Capture the cell that displays the provided text and extract its [X, Y] central coordinate. 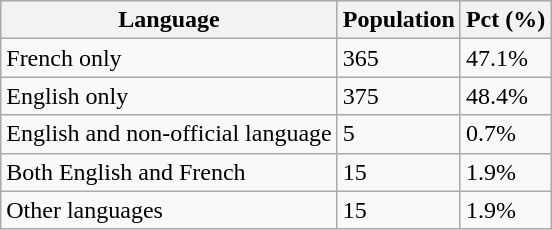
Population [398, 20]
0.7% [505, 134]
5 [398, 134]
Other languages [170, 210]
English only [170, 96]
Language [170, 20]
Both English and French [170, 172]
Pct (%) [505, 20]
English and non-official language [170, 134]
48.4% [505, 96]
47.1% [505, 58]
375 [398, 96]
365 [398, 58]
French only [170, 58]
